Return the (X, Y) coordinate for the center point of the cell that contains the specified text.  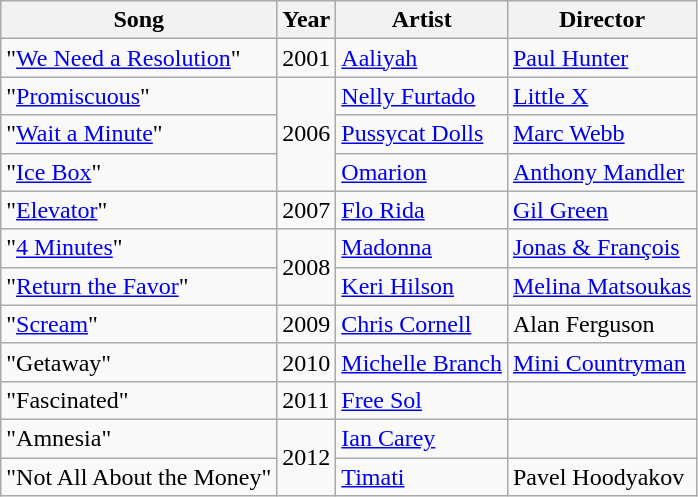
"Return the Favor" (139, 286)
2006 (306, 134)
2001 (306, 58)
2011 (306, 400)
Aaliyah (422, 58)
2010 (306, 362)
"Promiscuous" (139, 96)
Timati (422, 477)
Flo Rida (422, 210)
"Getaway" (139, 362)
Artist (422, 20)
2007 (306, 210)
Pavel Hoodyakov (602, 477)
Paul Hunter (602, 58)
Omarion (422, 172)
Alan Ferguson (602, 324)
Ian Carey (422, 438)
"We Need a Resolution" (139, 58)
Michelle Branch (422, 362)
Mini Countryman (602, 362)
Keri Hilson (422, 286)
Director (602, 20)
Gil Green (602, 210)
2012 (306, 457)
Year (306, 20)
"Not All About the Money" (139, 477)
Pussycat Dolls (422, 134)
Madonna (422, 248)
Melina Matsoukas (602, 286)
2009 (306, 324)
"Amnesia" (139, 438)
Anthony Mandler (602, 172)
"Ice Box" (139, 172)
Free Sol (422, 400)
Nelly Furtado (422, 96)
"4 Minutes" (139, 248)
"Fascinated" (139, 400)
Song (139, 20)
Little X (602, 96)
"Scream" (139, 324)
Chris Cornell (422, 324)
Jonas & François (602, 248)
"Wait a Minute" (139, 134)
2008 (306, 267)
Marc Webb (602, 134)
"Elevator" (139, 210)
